Search for the cell housing the specified text and yield its [X, Y] center coordinate. 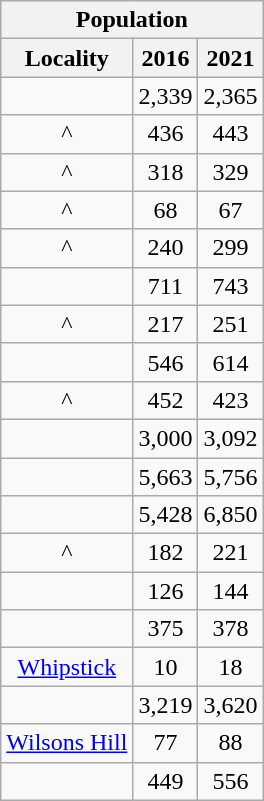
182 [166, 553]
144 [230, 591]
10 [166, 667]
436 [166, 134]
318 [166, 172]
67 [230, 210]
Locality [67, 58]
6,850 [230, 515]
2,365 [230, 96]
3,620 [230, 705]
3,092 [230, 438]
Population [132, 20]
240 [166, 248]
88 [230, 743]
2,339 [166, 96]
546 [166, 362]
3,000 [166, 438]
Whipstick [67, 667]
711 [166, 286]
221 [230, 553]
375 [166, 629]
443 [230, 134]
77 [166, 743]
217 [166, 324]
2021 [230, 58]
18 [230, 667]
5,663 [166, 477]
299 [230, 248]
5,428 [166, 515]
423 [230, 400]
452 [166, 400]
2016 [166, 58]
329 [230, 172]
449 [166, 781]
Wilsons Hill [67, 743]
378 [230, 629]
3,219 [166, 705]
5,756 [230, 477]
743 [230, 286]
556 [230, 781]
68 [166, 210]
126 [166, 591]
614 [230, 362]
251 [230, 324]
